For the text-containing cell, return its midpoint in (X, Y) coordinate format. 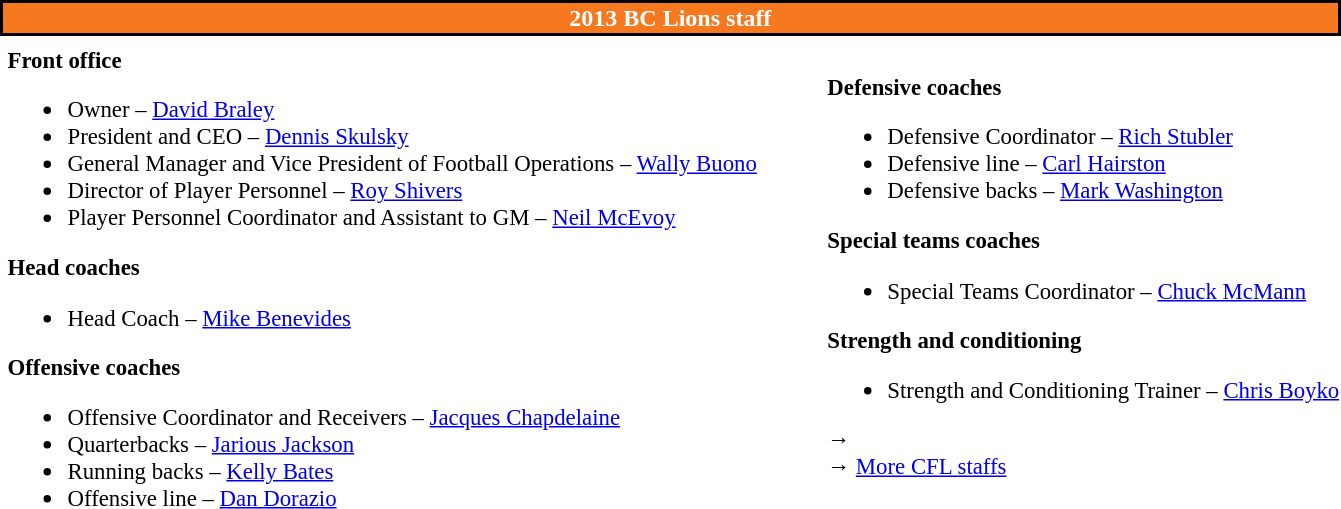
2013 BC Lions staff (670, 18)
